Output the [x, y] coordinate of the center of the cell containing the given text.  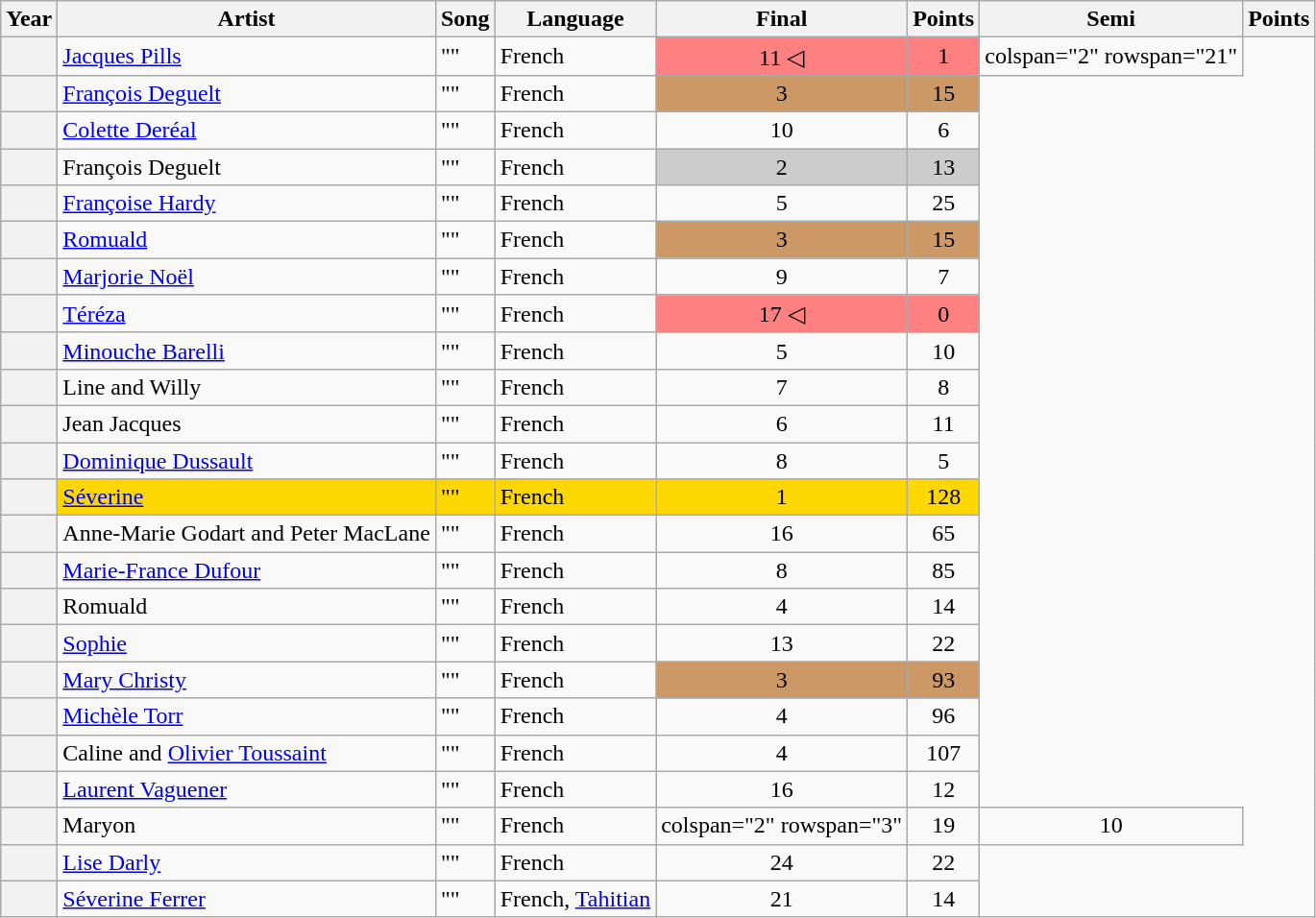
Téréza [247, 314]
9 [782, 277]
65 [943, 534]
Jean Jacques [247, 423]
2 [782, 166]
11 [943, 423]
Final [782, 19]
Line and Willy [247, 387]
Lise Darly [247, 862]
Dominique Dussault [247, 460]
Anne-Marie Godart and Peter MacLane [247, 534]
Caline and Olivier Toussaint [247, 753]
Minouche Barelli [247, 350]
25 [943, 204]
Marjorie Noël [247, 277]
Language [575, 19]
colspan="2" rowspan="3" [782, 826]
Colette Deréal [247, 130]
128 [943, 497]
Laurent Vaguener [247, 789]
Artist [247, 19]
Maryon [247, 826]
Michèle Torr [247, 716]
French, Tahitian [575, 899]
0 [943, 314]
21 [782, 899]
Françoise Hardy [247, 204]
24 [782, 862]
Sophie [247, 643]
Semi [1111, 19]
Year [29, 19]
colspan="2" rowspan="21" [1111, 57]
96 [943, 716]
Séverine Ferrer [247, 899]
107 [943, 753]
85 [943, 570]
19 [943, 826]
Mary Christy [247, 680]
Jacques Pills [247, 57]
12 [943, 789]
Marie-France Dufour [247, 570]
Séverine [247, 497]
93 [943, 680]
17 ◁ [782, 314]
Song [465, 19]
11 ◁ [782, 57]
